Capture the cell that displays the provided text and extract its (x, y) central coordinate. 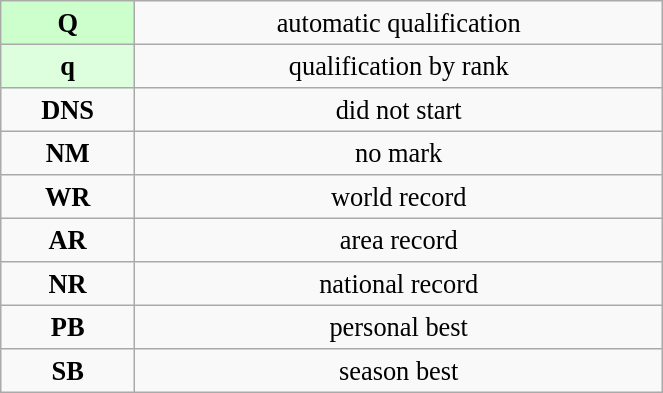
area record (399, 240)
national record (399, 284)
automatic qualification (399, 22)
AR (68, 240)
personal best (399, 327)
PB (68, 327)
Q (68, 22)
world record (399, 197)
NM (68, 153)
SB (68, 371)
season best (399, 371)
did not start (399, 109)
q (68, 66)
NR (68, 284)
no mark (399, 153)
WR (68, 197)
DNS (68, 109)
qualification by rank (399, 66)
